Extract the (X, Y) coordinate from the center of the cell holding the provided text.  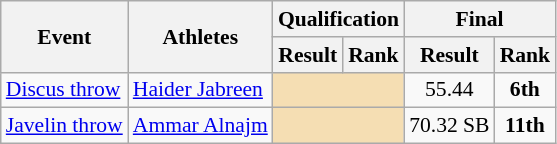
Discus throw (64, 90)
Ammar Alnajm (200, 126)
70.32 SB (450, 126)
Final (480, 19)
Javelin throw (64, 126)
Haider Jabreen (200, 90)
55.44 (450, 90)
Athletes (200, 36)
6th (526, 90)
11th (526, 126)
Qualification (338, 19)
Event (64, 36)
